Provide the (X, Y) coordinate of the cell's center where the given text is located.  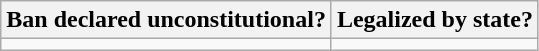
Ban declared unconstitutional? (166, 20)
Legalized by state? (434, 20)
